Find where the given text appears and provide that cell's center as (X, Y) coordinate. 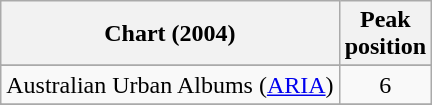
Australian Urban Albums (ARIA) (170, 85)
Chart (2004) (170, 34)
Peakposition (385, 34)
6 (385, 85)
